Search for the cell housing the specified text and yield its (X, Y) center coordinate. 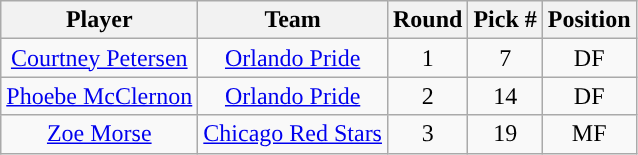
Zoe Morse (100, 134)
Chicago Red Stars (293, 134)
Team (293, 20)
Player (100, 20)
19 (505, 134)
7 (505, 58)
Position (589, 20)
14 (505, 96)
1 (427, 58)
Phoebe McClernon (100, 96)
MF (589, 134)
2 (427, 96)
Round (427, 20)
Courtney Petersen (100, 58)
Pick # (505, 20)
3 (427, 134)
